Identify which cell holds the provided text, then report its [X, Y] central coordinate. 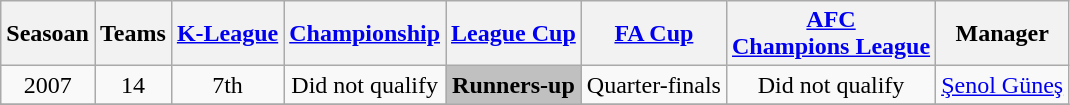
7th [227, 85]
2007 [48, 85]
Quarter-finals [654, 85]
League Cup [514, 34]
Championship [365, 34]
K-League [227, 34]
Runners-up [514, 85]
AFCChampions League [830, 34]
14 [132, 85]
Manager [1002, 34]
Şenol Güneş [1002, 85]
FA Cup [654, 34]
Teams [132, 34]
Seasoan [48, 34]
